Return the (X, Y) coordinate for the center point of the cell that contains the specified text.  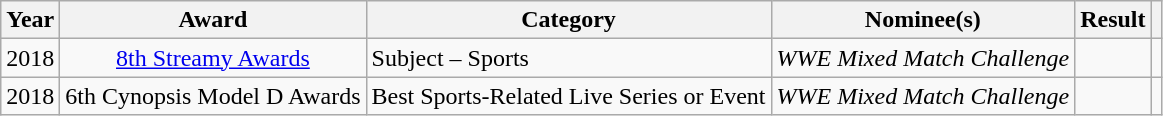
Nominee(s) (923, 20)
6th Cynopsis Model D Awards (213, 96)
Subject – Sports (568, 58)
Category (568, 20)
8th Streamy Awards (213, 58)
Award (213, 20)
Year (30, 20)
Best Sports-Related Live Series or Event (568, 96)
Result (1113, 20)
